Provide the (X, Y) coordinate of the cell's center where the given text is located.  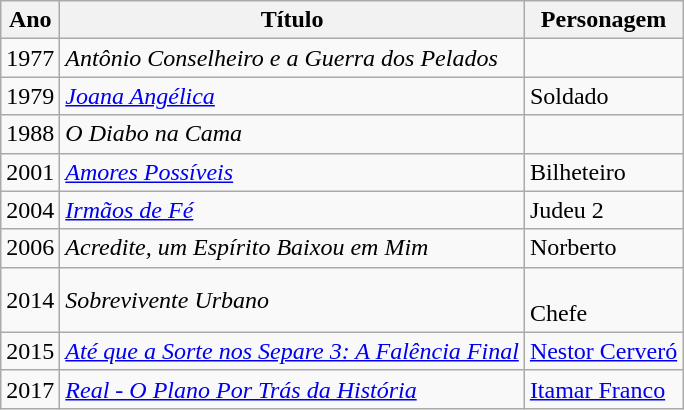
Itamar Franco (603, 389)
Ano (30, 20)
Até que a Sorte nos Separe 3: A Falência Final (292, 351)
Nestor Cerveró (603, 351)
Soldado (603, 96)
Norberto (603, 248)
Antônio Conselheiro e a Guerra dos Pelados (292, 58)
Amores Possíveis (292, 172)
2014 (30, 300)
Real - O Plano Por Trás da História (292, 389)
O Diabo na Cama (292, 134)
2006 (30, 248)
1979 (30, 96)
Personagem (603, 20)
Bilheteiro (603, 172)
1977 (30, 58)
2001 (30, 172)
Joana Angélica (292, 96)
Sobrevivente Urbano (292, 300)
Irmãos de Fé (292, 210)
2004 (30, 210)
Título (292, 20)
2017 (30, 389)
2015 (30, 351)
1988 (30, 134)
Judeu 2 (603, 210)
Acredite, um Espírito Baixou em Mim (292, 248)
Chefe (603, 300)
